Output the [X, Y] coordinate of the center of the cell containing the given text.  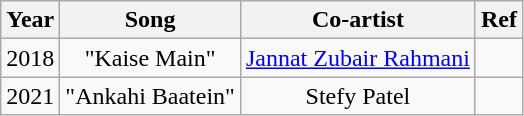
Ref [498, 20]
"Ankahi Baatein" [150, 96]
Song [150, 20]
2018 [30, 58]
Co-artist [358, 20]
2021 [30, 96]
Jannat Zubair Rahmani [358, 58]
Year [30, 20]
"Kaise Main" [150, 58]
Stefy Patel [358, 96]
